Detect which cell encompasses the target text, then output its [X, Y] center coordinate. 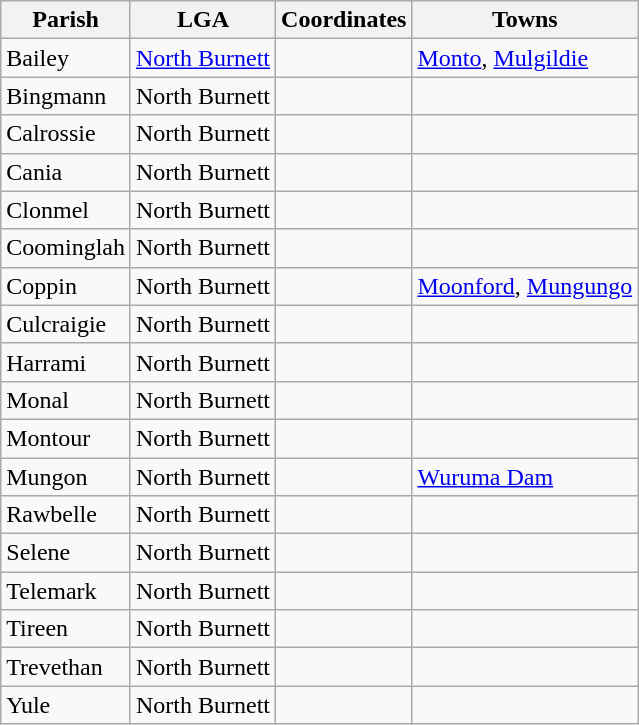
Parish [66, 20]
Coppin [66, 286]
Coominglah [66, 248]
Rawbelle [66, 515]
Bailey [66, 58]
Harrami [66, 362]
Tireen [66, 629]
Trevethan [66, 667]
Monal [66, 400]
Wuruma Dam [525, 477]
Moonford, Mungungo [525, 286]
Monto, Mulgildie [525, 58]
Telemark [66, 591]
Mungon [66, 477]
Towns [525, 20]
Montour [66, 438]
Coordinates [344, 20]
Bingmann [66, 96]
Selene [66, 553]
Calrossie [66, 134]
Cania [66, 172]
Clonmel [66, 210]
Culcraigie [66, 324]
Yule [66, 705]
LGA [202, 20]
